Locate the cell with the specified text and output its [X, Y] center coordinate. 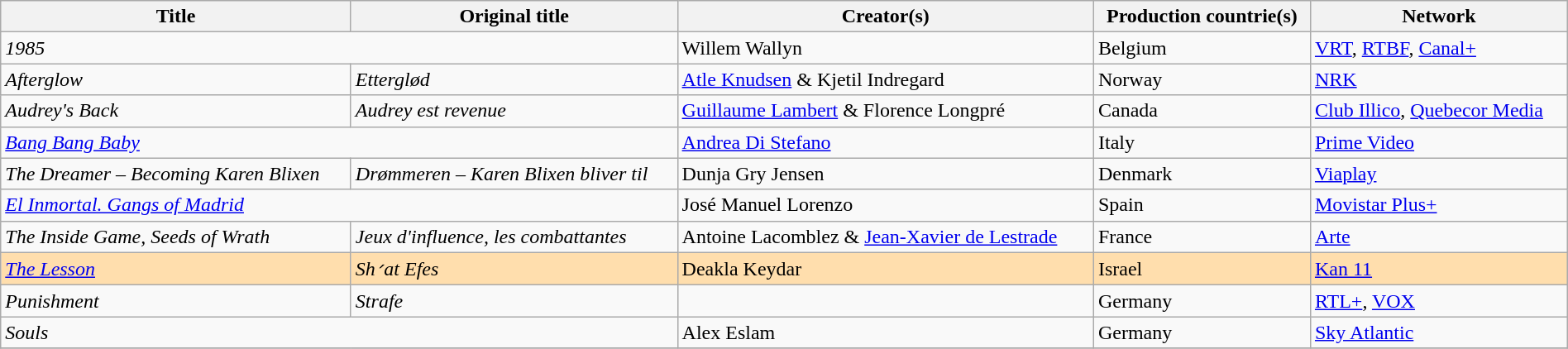
Punishment [176, 301]
Network [1439, 17]
Antoine Lacomblez & Jean-Xavier de Lestrade [885, 237]
Deakla Keydar [885, 269]
Creator(s) [885, 17]
Norway [1202, 79]
Kan 11 [1439, 269]
The Lesson [176, 269]
Arte [1439, 237]
Sky Atlantic [1439, 332]
Canada [1202, 111]
The Inside Game, Seeds of Wrath [176, 237]
Spain [1202, 205]
Drømmeren – Karen Blixen bliver til [514, 174]
VRT, RTBF, Canal+ [1439, 48]
Audrey est revenue [514, 111]
Alex Eslam [885, 332]
José Manuel Lorenzo [885, 205]
Souls [339, 332]
RTL+, VOX [1439, 301]
NRK [1439, 79]
El Inmortal. Gangs of Madrid [339, 205]
Movistar Plus+ [1439, 205]
Sh׳at Efes [514, 269]
1985 [339, 48]
Denmark [1202, 174]
France [1202, 237]
Bang Bang Baby [339, 142]
Andrea Di Stefano [885, 142]
Prime Video [1439, 142]
Title [176, 17]
Viaplay [1439, 174]
Strafe [514, 301]
Production countrie(s) [1202, 17]
Afterglow [176, 79]
Etterglød [514, 79]
Italy [1202, 142]
Jeux d'influence, les combattantes [514, 237]
Willem Wallyn [885, 48]
Dunja Gry Jensen [885, 174]
The Dreamer – Becoming Karen Blixen [176, 174]
Original title [514, 17]
Belgium [1202, 48]
Atle Knudsen & Kjetil Indregard [885, 79]
Audrey's Back [176, 111]
Club Illico, Quebecor Media [1439, 111]
Israel [1202, 269]
Guillaume Lambert & Florence Longpré [885, 111]
